Provide the [X, Y] coordinate of the cell's center where the given text is located.  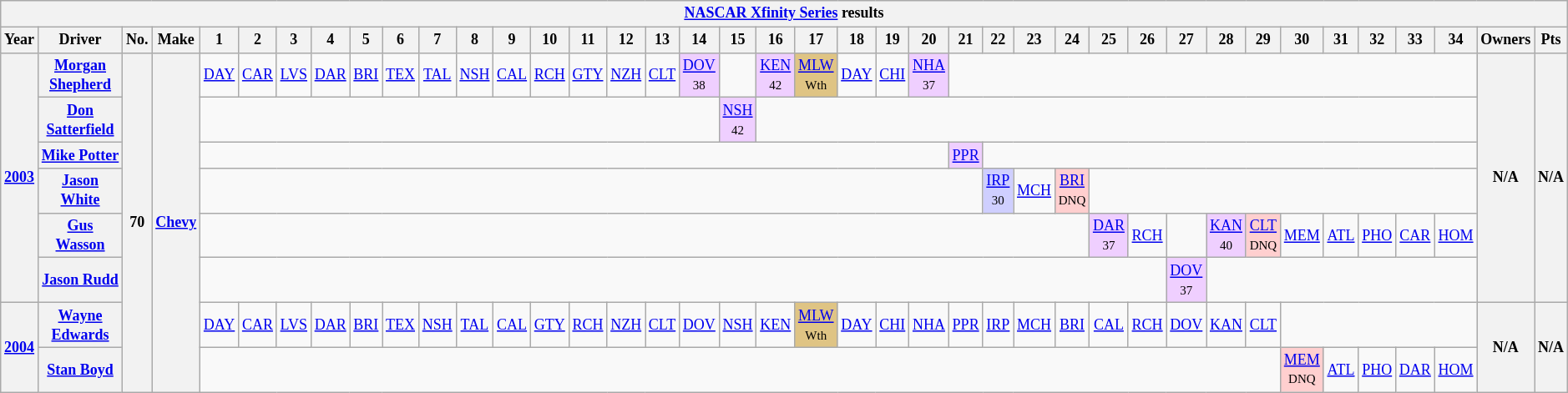
23 [1034, 40]
IRP30 [999, 191]
11 [588, 40]
No. [137, 40]
NHA [929, 325]
BRIDNQ [1072, 191]
DOV38 [700, 75]
Wayne Edwards [80, 325]
14 [700, 40]
Make [176, 40]
28 [1227, 40]
Jason White [80, 191]
DOV37 [1186, 280]
CLTDNQ [1262, 235]
Don Satterfield [80, 120]
MEM [1302, 235]
1 [220, 40]
Jason Rudd [80, 280]
7 [438, 40]
Morgan Shepherd [80, 75]
2 [258, 40]
70 [137, 222]
8 [474, 40]
18 [857, 40]
IRP [999, 325]
KAN40 [1227, 235]
DAR37 [1109, 235]
4 [331, 40]
19 [893, 40]
10 [549, 40]
NSH42 [738, 120]
Year [20, 40]
20 [929, 40]
Pts [1551, 40]
16 [776, 40]
9 [513, 40]
Mike Potter [80, 155]
KEN42 [776, 75]
KEN [776, 325]
32 [1378, 40]
3 [294, 40]
22 [999, 40]
33 [1416, 40]
12 [626, 40]
24 [1072, 40]
26 [1147, 40]
2004 [20, 347]
Chevy [176, 222]
NASCAR Xfinity Series results [784, 13]
6 [401, 40]
13 [661, 40]
29 [1262, 40]
17 [817, 40]
KAN [1227, 325]
Owners [1506, 40]
5 [366, 40]
Stan Boyd [80, 370]
2003 [20, 178]
MEMDNQ [1302, 370]
31 [1341, 40]
NHA37 [929, 75]
Driver [80, 40]
30 [1302, 40]
34 [1456, 40]
25 [1109, 40]
Gus Wasson [80, 235]
15 [738, 40]
27 [1186, 40]
21 [965, 40]
